Pinpoint the cell where the given text exists, returning its (x, y) midpoint coordinate. 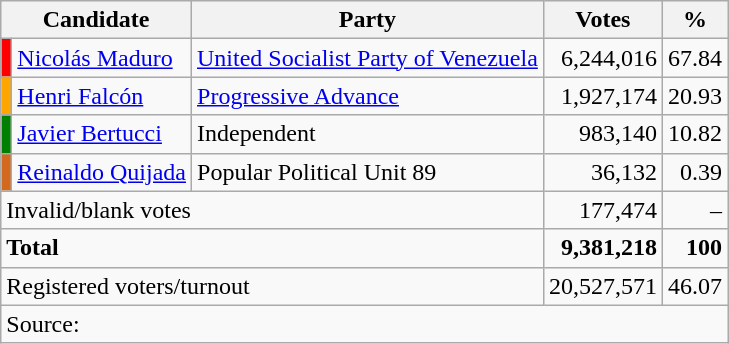
36,132 (602, 172)
6,244,016 (602, 58)
Votes (602, 20)
1,927,174 (602, 96)
Invalid/blank votes (272, 210)
Independent (368, 134)
Total (272, 248)
Source: (364, 324)
983,140 (602, 134)
10.82 (694, 134)
– (694, 210)
177,474 (602, 210)
United Socialist Party of Venezuela (368, 58)
Henri Falcón (102, 96)
20.93 (694, 96)
67.84 (694, 58)
9,381,218 (602, 248)
Registered voters/turnout (272, 286)
46.07 (694, 286)
Progressive Advance (368, 96)
Candidate (96, 20)
Nicolás Maduro (102, 58)
Reinaldo Quijada (102, 172)
Party (368, 20)
Javier Bertucci (102, 134)
Popular Political Unit 89 (368, 172)
100 (694, 248)
0.39 (694, 172)
20,527,571 (602, 286)
% (694, 20)
